Pinpoint the cell where the given text exists, returning its (x, y) midpoint coordinate. 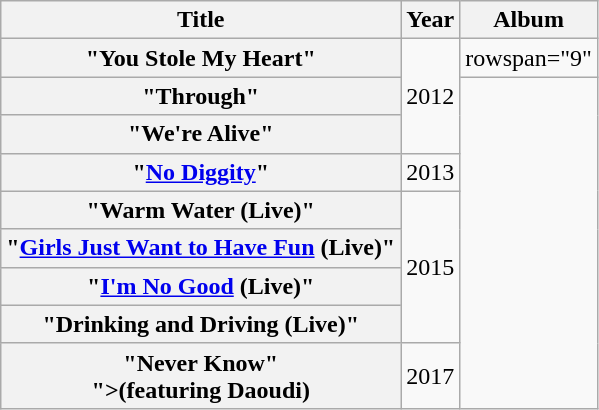
"I'm No Good (Live)" (201, 286)
"Through" (201, 96)
"You Stole My Heart" (201, 58)
Album (529, 20)
"We're Alive" (201, 134)
"Never Know"">(featuring Daoudi) (201, 376)
"Drinking and Driving (Live)" (201, 324)
2012 (430, 96)
2017 (430, 376)
"Girls Just Want to Have Fun (Live)" (201, 248)
rowspan="9" (529, 58)
2015 (430, 267)
Year (430, 20)
"No Diggity" (201, 172)
"Warm Water (Live)" (201, 210)
2013 (430, 172)
Title (201, 20)
